Search for the cell housing the specified text and yield its (x, y) center coordinate. 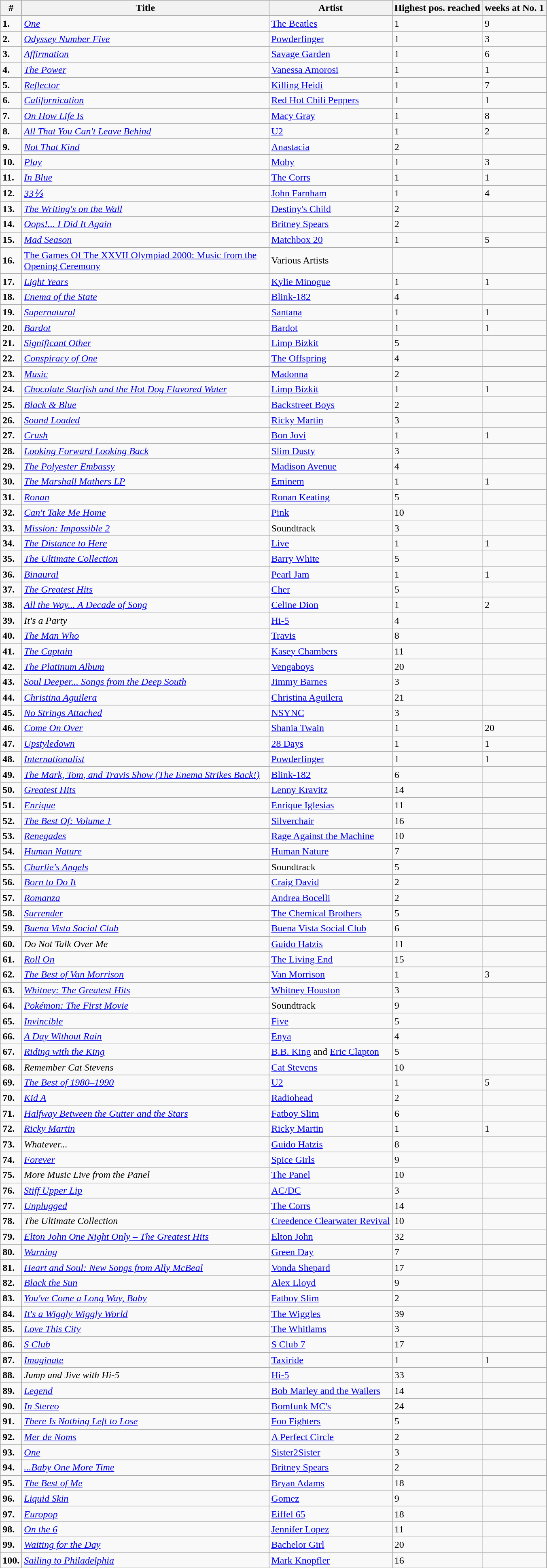
15. (11, 240)
50. (11, 790)
Santana (331, 312)
A Day Without Rain (146, 1036)
Can't Take Me Home (146, 512)
The Writing's on the Wall (146, 209)
Savage Garden (331, 54)
55. (11, 867)
Green Day (331, 1252)
Roll On (146, 959)
76. (11, 1190)
Looking Forward Looking Back (146, 451)
The Panel (331, 1175)
Matchbox 20 (331, 240)
Elton John (331, 1237)
46. (11, 728)
Binaural (146, 574)
Barry White (331, 559)
In Stereo (146, 1406)
98. (11, 1529)
Black the Sun (146, 1283)
68. (11, 1067)
82. (11, 1283)
Supernatural (146, 312)
Enrique Iglesias (331, 805)
Europop (146, 1514)
Internationalist (146, 759)
Greatest Hits (146, 790)
Vonda Shepard (331, 1267)
51. (11, 805)
58. (11, 913)
# (11, 8)
Live (331, 543)
10. (11, 162)
The Best Of: Volume 1 (146, 820)
94. (11, 1468)
Forever (146, 1160)
Sailing to Philadelphia (146, 1560)
Madison Avenue (331, 466)
5. (11, 85)
Significant Other (146, 343)
Enya (331, 1036)
65. (11, 1021)
The Best of Van Morrison (146, 975)
39. (11, 620)
Waiting for the Day (146, 1545)
29. (11, 466)
Whitney: The Greatest Hits (146, 990)
Imaginate (146, 1360)
There Is Nothing Left to Lose (146, 1421)
19. (11, 312)
91. (11, 1421)
The Polyester Embassy (146, 466)
Red Hot Chili Peppers (331, 100)
More Music Live from the Panel (146, 1175)
48. (11, 759)
Mad Season (146, 240)
62. (11, 975)
20. (11, 327)
The Chemical Brothers (331, 913)
96. (11, 1498)
Radiohead (331, 1098)
The Living End (331, 959)
Play (146, 162)
The Games Of The XXVII Olympiad 2000: Music from the Opening Ceremony (146, 261)
71. (11, 1113)
1. (11, 23)
On How Life Is (146, 116)
27. (11, 436)
Chocolate Starfish and the Hot Dog Flavored Water (146, 389)
42. (11, 667)
73. (11, 1144)
61. (11, 959)
Upstyledown (146, 744)
33. (11, 528)
The Distance to Here (146, 543)
Warning (146, 1252)
Highest pos. reached (437, 8)
Spice Girls (331, 1160)
Black & Blue (146, 405)
87. (11, 1360)
Renegades (146, 836)
24 (437, 1406)
S Club (146, 1345)
It's a Wiggly Wiggly World (146, 1313)
Music (146, 374)
Enema of the State (146, 297)
33 (437, 1375)
53. (11, 836)
6. (11, 100)
16. (11, 261)
24. (11, 389)
Various Artists (331, 261)
Travis (331, 636)
It's a Party (146, 620)
Reflector (146, 85)
weeks at No. 1 (514, 8)
Silverchair (331, 820)
John Farnham (331, 193)
78. (11, 1221)
Bachelor Girl (331, 1545)
The Best of Me (146, 1483)
Enrique (146, 805)
39 (437, 1313)
Mission: Impossible 2 (146, 528)
Craig David (331, 882)
Bob Marley and the Wailers (331, 1391)
52. (11, 820)
Come On Over (146, 728)
Jennifer Lopez (331, 1529)
Ronan (146, 497)
Foo Fighters (331, 1421)
4. (11, 70)
The Offspring (331, 359)
Odyssey Number Five (146, 39)
Liquid Skin (146, 1498)
Affirmation (146, 54)
Do Not Talk Over Me (146, 944)
69. (11, 1083)
Pokémon: The First Movie (146, 1005)
17. (11, 281)
22. (11, 359)
38. (11, 605)
70. (11, 1098)
86. (11, 1345)
79. (11, 1237)
Born to Do It (146, 882)
Romanza (146, 898)
49. (11, 774)
99. (11, 1545)
93. (11, 1452)
The Best of 1980–1990 (146, 1083)
14. (11, 224)
25. (11, 405)
31. (11, 497)
34. (11, 543)
Slim Dusty (331, 451)
Bryan Adams (331, 1483)
Remember Cat Stevens (146, 1067)
A Perfect Circle (331, 1437)
The Man Who (146, 636)
Killing Heidi (331, 85)
97. (11, 1514)
Vanessa Amorosi (331, 70)
Ronan Keating (331, 497)
81. (11, 1267)
Pearl Jam (331, 574)
The Mark, Tom, and Travis Show (The Enema Strikes Back!) (146, 774)
84. (11, 1313)
7. (11, 116)
66. (11, 1036)
The Wiggles (331, 1313)
57. (11, 898)
Bon Jovi (331, 436)
21. (11, 343)
All the Way... A Decade of Song (146, 605)
Madonna (331, 374)
Cat Stevens (331, 1067)
95. (11, 1483)
Kasey Chambers (331, 651)
Love This City (146, 1329)
Conspiracy of One (146, 359)
All That You Can't Leave Behind (146, 131)
77. (11, 1206)
The Greatest Hits (146, 590)
100. (11, 1560)
28. (11, 451)
8. (11, 131)
NSYNC (331, 713)
Not That Kind (146, 147)
80. (11, 1252)
The Power (146, 70)
90. (11, 1406)
Gomez (331, 1498)
15 (437, 959)
B.B. King and Eric Clapton (331, 1052)
40. (11, 636)
Van Morrison (331, 975)
Destiny's Child (331, 209)
3. (11, 54)
Soul Deeper... Songs from the Deep South (146, 682)
18. (11, 297)
The Beatles (331, 23)
Elton John One Night Only – The Greatest Hits (146, 1237)
83. (11, 1298)
Jump and Jive with Hi-5 (146, 1375)
You've Come a Long Way, Baby (146, 1298)
Alex Lloyd (331, 1283)
36. (11, 574)
Oops!... I Did It Again (146, 224)
54. (11, 852)
Vengaboys (331, 667)
Taxiride (331, 1360)
Mer de Noms (146, 1437)
Heart and Soul: New Songs from Ally McBeal (146, 1267)
Lenny Kravitz (331, 790)
Backstreet Boys (331, 405)
88. (11, 1375)
Charlie's Angels (146, 867)
Creedence Clearwater Revival (331, 1221)
37. (11, 590)
Macy Gray (331, 116)
Sister2Sister (331, 1452)
Artist (331, 8)
28 Days (331, 744)
75. (11, 1175)
Rage Against the Machine (331, 836)
67. (11, 1052)
Pink (331, 512)
Five (331, 1021)
Kylie Minogue (331, 281)
89. (11, 1391)
85. (11, 1329)
Unplugged (146, 1206)
Title (146, 8)
The Platinum Album (146, 667)
12. (11, 193)
Legend (146, 1391)
Celine Dion (331, 605)
32. (11, 512)
30. (11, 482)
The Marshall Mathers LP (146, 482)
63. (11, 990)
Whitney Houston (331, 990)
Moby (331, 162)
...Baby One More Time (146, 1468)
74. (11, 1160)
Whatever... (146, 1144)
Bomfunk MC's (331, 1406)
47. (11, 744)
Invincible (146, 1021)
11. (11, 177)
On the 6 (146, 1529)
92. (11, 1437)
AC/DC (331, 1190)
S Club 7 (331, 1345)
Kid A (146, 1098)
Stiff Upper Lip (146, 1190)
9. (11, 147)
60. (11, 944)
Anastacia (331, 147)
In Blue (146, 177)
Mark Knopfler (331, 1560)
Jimmy Barnes (331, 682)
Halfway Between the Gutter and the Stars (146, 1113)
43. (11, 682)
No Strings Attached (146, 713)
41. (11, 651)
21 (437, 697)
Riding with the King (146, 1052)
Eiffel 65 (331, 1514)
64. (11, 1005)
The Whitlams (331, 1329)
Light Years (146, 281)
13. (11, 209)
35. (11, 559)
26. (11, 420)
Californication (146, 100)
45. (11, 713)
32 (437, 1237)
72. (11, 1129)
23. (11, 374)
Eminem (331, 482)
56. (11, 882)
33⅓ (146, 193)
44. (11, 697)
Surrender (146, 913)
Sound Loaded (146, 420)
59. (11, 928)
Crush (146, 436)
Shania Twain (331, 728)
2. (11, 39)
The Captain (146, 651)
Cher (331, 590)
Andrea Bocelli (331, 898)
